Extract the (X, Y) coordinate from the center of the cell holding the provided text.  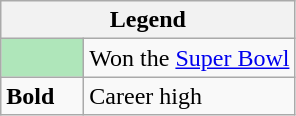
Bold (42, 96)
Legend (148, 20)
Career high (190, 96)
Won the Super Bowl (190, 58)
